Determine the [x, y] coordinate at the center of the cell enclosing the given text.  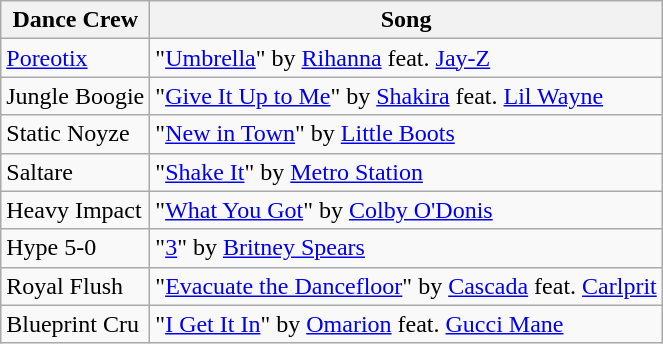
Heavy Impact [76, 210]
"What You Got" by Colby O'Donis [406, 210]
"3" by Britney Spears [406, 248]
Jungle Boogie [76, 96]
Hype 5-0 [76, 248]
"New in Town" by Little Boots [406, 134]
Poreotix [76, 58]
"Evacuate the Dancefloor" by Cascada feat. Carlprit [406, 286]
Static Noyze [76, 134]
"Shake It" by Metro Station [406, 172]
Song [406, 20]
"Umbrella" by Rihanna feat. Jay-Z [406, 58]
Dance Crew [76, 20]
Saltare [76, 172]
"Give It Up to Me" by Shakira feat. Lil Wayne [406, 96]
"I Get It In" by Omarion feat. Gucci Mane [406, 324]
Blueprint Cru [76, 324]
Royal Flush [76, 286]
